Return (X, Y) of the center of cell containing provided text 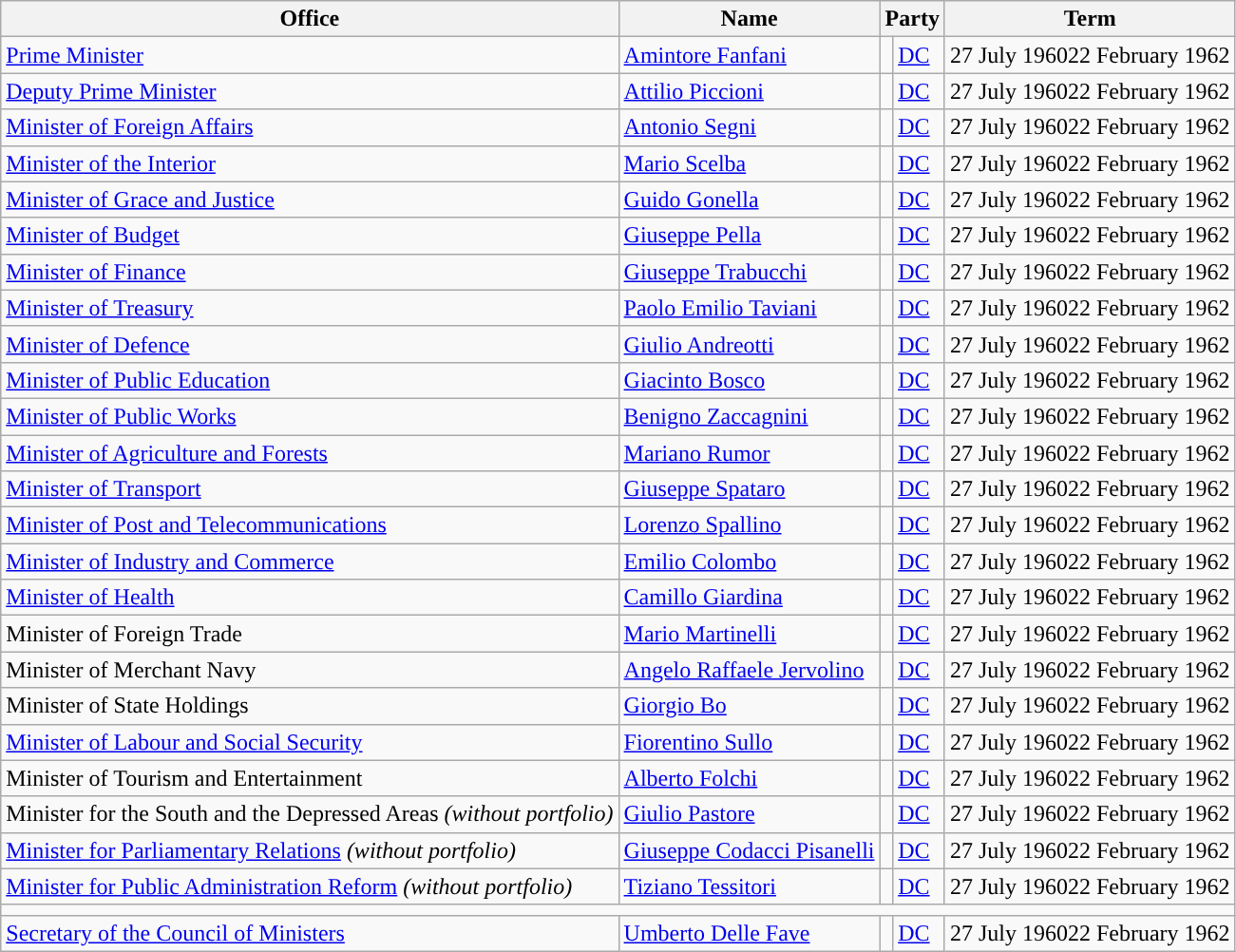
Giuseppe Codacci Pisanelli (749, 850)
Minister of Post and Telecommunications (310, 525)
Mariano Rumor (749, 453)
Office (310, 19)
Minister of Treasury (310, 308)
Name (749, 19)
Minister of Finance (310, 272)
Camillo Giardina (749, 598)
Amintore Fanfani (749, 55)
Minister of Defence (310, 344)
Minister of Public Works (310, 416)
Minister of Transport (310, 489)
Minister of Public Education (310, 380)
Giuseppe Pella (749, 236)
Giulio Pastore (749, 814)
Lorenzo Spallino (749, 525)
Mario Martinelli (749, 634)
Minister for Parliamentary Relations (without portfolio) (310, 850)
Benigno Zaccagnini (749, 416)
Minister of Labour and Social Security (310, 742)
Minister of Industry and Commerce (310, 562)
Giuseppe Spataro (749, 489)
Antonio Segni (749, 127)
Deputy Prime Minister (310, 91)
Term (1090, 19)
Attilio Piccioni (749, 91)
Alberto Folchi (749, 778)
Secretary of the Council of Ministers (310, 933)
Umberto Delle Fave (749, 933)
Mario Scelba (749, 163)
Minister for Public Administration Reform (without portfolio) (310, 886)
Giacinto Bosco (749, 380)
Minister for the South and the Depressed Areas (without portfolio) (310, 814)
Minister of Merchant Navy (310, 670)
Minister of Grace and Justice (310, 200)
Minister of Tourism and Entertainment (310, 778)
Tiziano Tessitori (749, 886)
Giuseppe Trabucchi (749, 272)
Giorgio Bo (749, 706)
Angelo Raffaele Jervolino (749, 670)
Giulio Andreotti (749, 344)
Emilio Colombo (749, 562)
Fiorentino Sullo (749, 742)
Guido Gonella (749, 200)
Prime Minister (310, 55)
Paolo Emilio Taviani (749, 308)
Minister of Foreign Affairs (310, 127)
Minister of the Interior (310, 163)
Minister of Foreign Trade (310, 634)
Minister of Agriculture and Forests (310, 453)
Minister of Health (310, 598)
Minister of Budget (310, 236)
Minister of State Holdings (310, 706)
Party (912, 19)
